Search for the cell housing the specified text and yield its (x, y) center coordinate. 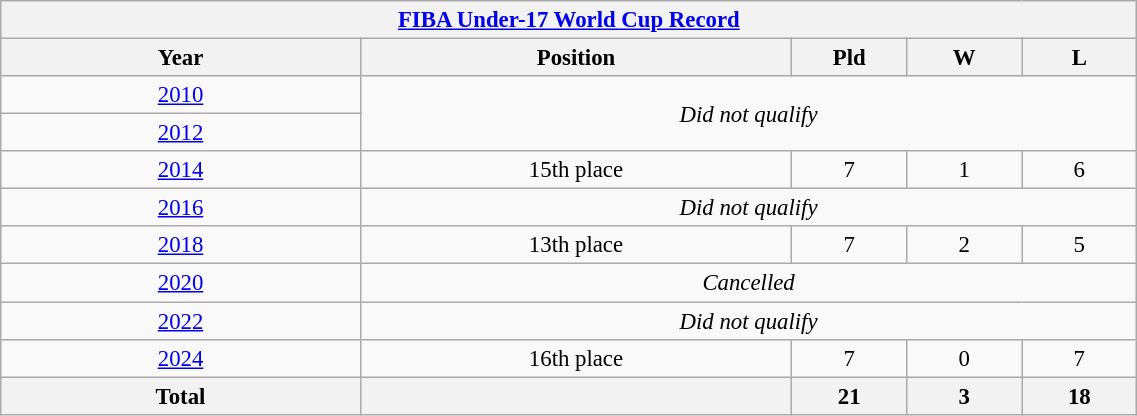
Year (181, 58)
L (1080, 58)
2020 (181, 283)
2024 (181, 358)
1 (964, 170)
2022 (181, 321)
Position (576, 58)
13th place (576, 245)
3 (964, 396)
FIBA Under-17 World Cup Record (569, 20)
5 (1080, 245)
2010 (181, 95)
2012 (181, 133)
Pld (850, 58)
6 (1080, 170)
2018 (181, 245)
2014 (181, 170)
2 (964, 245)
21 (850, 396)
Total (181, 396)
18 (1080, 396)
16th place (576, 358)
2016 (181, 208)
15th place (576, 170)
W (964, 58)
0 (964, 358)
Cancelled (748, 283)
